Determine the (x, y) coordinate at the center of the cell enclosing the given text.  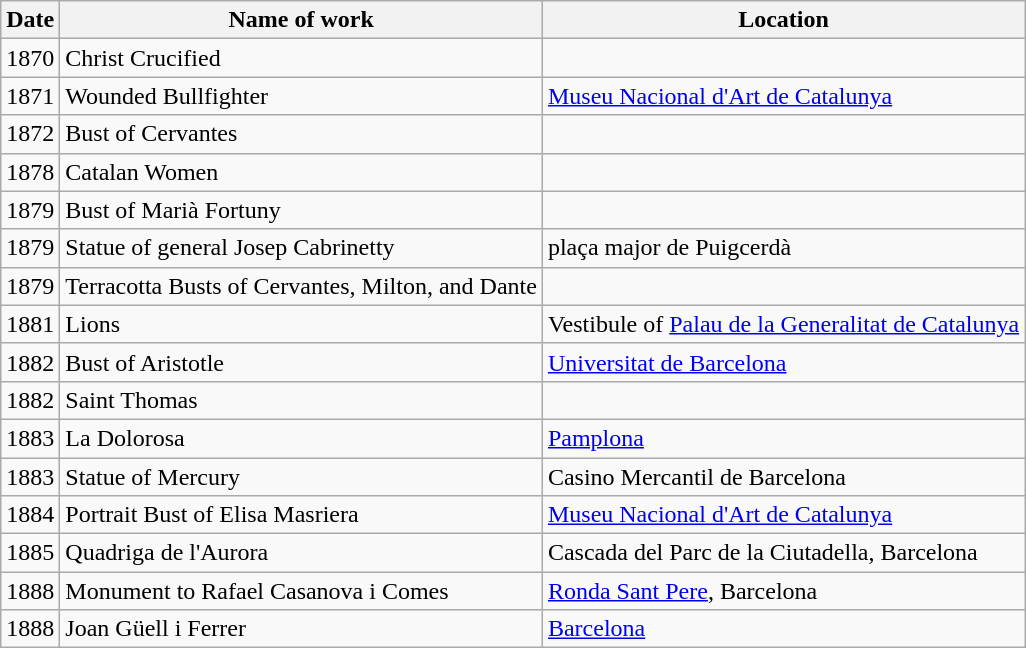
Date (30, 20)
Saint Thomas (302, 400)
Ronda Sant Pere, Barcelona (783, 591)
Statue of general Josep Cabrinetty (302, 248)
Bust of Cervantes (302, 134)
Statue of Mercury (302, 477)
1870 (30, 58)
Christ Crucified (302, 58)
1881 (30, 324)
Bust of Marià Fortuny (302, 210)
Portrait Bust of Elisa Masriera (302, 515)
Barcelona (783, 629)
1878 (30, 172)
La Dolorosa (302, 438)
Location (783, 20)
Vestibule of Palau de la Generalitat de Catalunya (783, 324)
plaça major de Puigcerdà (783, 248)
Lions (302, 324)
Pamplona (783, 438)
Monument to Rafael Casanova i Comes (302, 591)
Catalan Women (302, 172)
Cascada del Parc de la Ciutadella, Barcelona (783, 553)
Terracotta Busts of Cervantes, Milton, and Dante (302, 286)
Joan Güell i Ferrer (302, 629)
1872 (30, 134)
Quadriga de l'Aurora (302, 553)
1885 (30, 553)
Universitat de Barcelona (783, 362)
1871 (30, 96)
Name of work (302, 20)
1884 (30, 515)
Bust of Aristotle (302, 362)
Casino Mercantil de Barcelona (783, 477)
Wounded Bullfighter (302, 96)
